Detect which cell encompasses the target text, then output its (x, y) center coordinate. 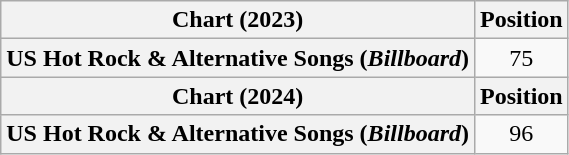
Chart (2024) (238, 96)
96 (521, 134)
Chart (2023) (238, 20)
75 (521, 58)
